Identify which cell holds the provided text, then report its (x, y) central coordinate. 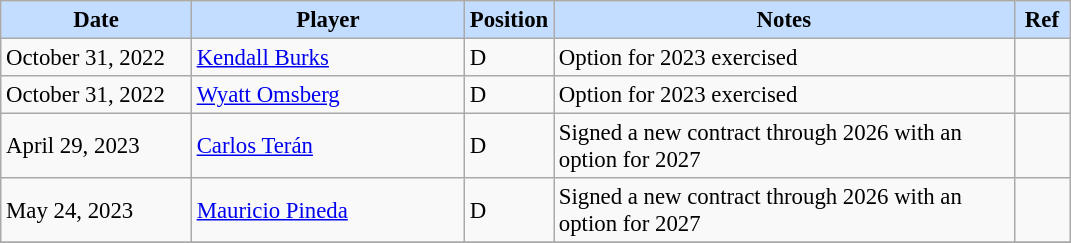
Kendall Burks (328, 58)
Carlos Terán (328, 146)
Notes (784, 20)
Mauricio Pineda (328, 210)
Position (508, 20)
April 29, 2023 (96, 146)
Ref (1042, 20)
Player (328, 20)
Date (96, 20)
Wyatt Omsberg (328, 95)
May 24, 2023 (96, 210)
